Identify which cell holds the provided text, then report its (x, y) central coordinate. 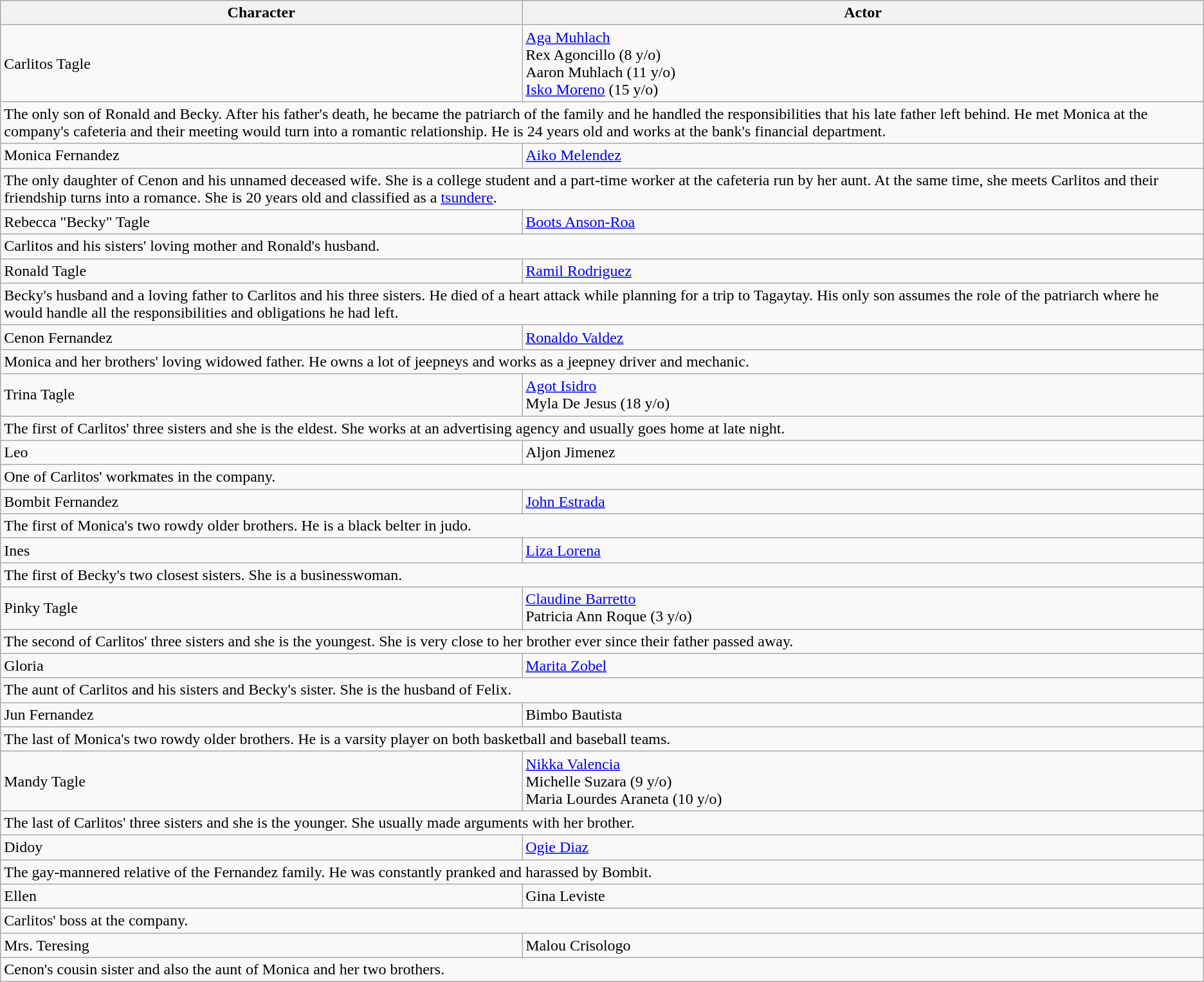
Ramil Rodriguez (863, 271)
Carlitos' boss at the company. (602, 921)
Aga MuhlachRex Agoncillo (8 y/o)Aaron Muhlach (11 y/o)Isko Moreno (15 y/o) (863, 63)
The first of Carlitos' three sisters and she is the eldest. She works at an advertising agency and usually goes home at late night. (602, 428)
Aiko Melendez (863, 156)
Mrs. Teresing (261, 945)
John Estrada (863, 502)
Actor (863, 13)
Didoy (261, 847)
Agot IsidroMyla De Jesus (18 y/o) (863, 395)
The aunt of Carlitos and his sisters and Becky's sister. She is the husband of Felix. (602, 690)
Jun Fernandez (261, 714)
The first of Monica's two rowdy older brothers. He is a black belter in judo. (602, 526)
The first of Becky's two closest sisters. She is a businesswoman. (602, 575)
Aljon Jimenez (863, 453)
Monica and her brothers' loving widowed father. He owns a lot of jeepneys and works as a jeepney driver and mechanic. (602, 361)
Claudine BarrettoPatricia Ann Roque (3 y/o) (863, 608)
Ellen (261, 896)
Leo (261, 453)
The last of Carlitos' three sisters and she is the younger. She usually made arguments with her brother. (602, 823)
Malou Crisologo (863, 945)
Marita Zobel (863, 666)
Bimbo Bautista (863, 714)
Ronaldo Valdez (863, 337)
The second of Carlitos' three sisters and she is the youngest. She is very close to her brother ever since their father passed away. (602, 641)
Ronald Tagle (261, 271)
Pinky Tagle (261, 608)
Nikka ValenciaMichelle Suzara (9 y/o)Maria Lourdes Araneta (10 y/o) (863, 781)
Character (261, 13)
Mandy Tagle (261, 781)
Carlitos and his sisters' loving mother and Ronald's husband. (602, 246)
Trina Tagle (261, 395)
Liza Lorena (863, 550)
Ines (261, 550)
Cenon Fernandez (261, 337)
Carlitos Tagle (261, 63)
Rebecca "Becky" Tagle (261, 222)
The gay-mannered relative of the Fernandez family. He was constantly pranked and harassed by Bombit. (602, 871)
Ogie Diaz (863, 847)
The last of Monica's two rowdy older brothers. He is a varsity player on both basketball and baseball teams. (602, 739)
Cenon's cousin sister and also the aunt of Monica and her two brothers. (602, 970)
Monica Fernandez (261, 156)
Gloria (261, 666)
One of Carlitos' workmates in the company. (602, 477)
Gina Leviste (863, 896)
Boots Anson-Roa (863, 222)
Bombit Fernandez (261, 502)
